Extract the [x, y] coordinate from the center of the cell holding the provided text.  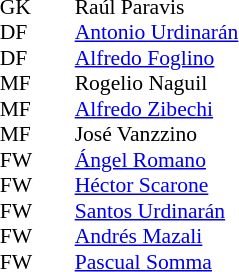
Héctor Scarone [157, 185]
Alfredo Zibechi [157, 109]
Andrés Mazali [157, 237]
Antonio Urdinarán [157, 33]
Ángel Romano [157, 160]
Santos Urdinarán [157, 211]
Alfredo Foglino [157, 58]
Rogelio Naguil [157, 83]
José Vanzzino [157, 135]
